Search for the cell housing the specified text and yield its [X, Y] center coordinate. 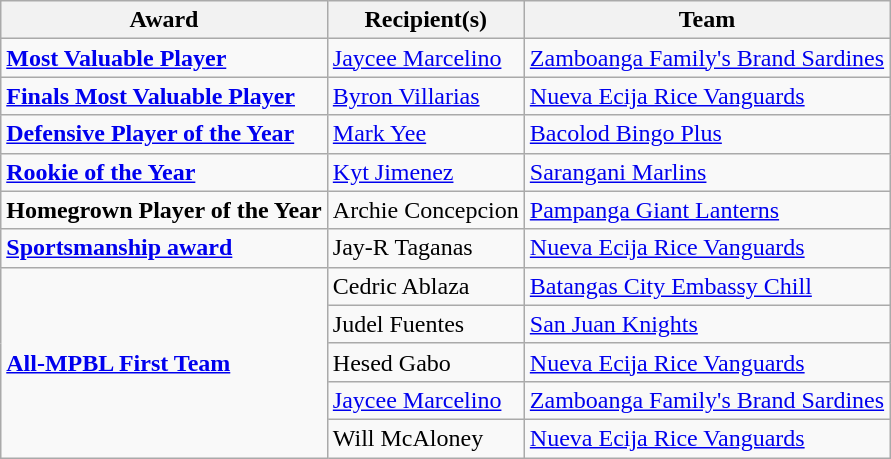
Award [164, 20]
Recipient(s) [426, 20]
Mark Yee [426, 134]
Judel Fuentes [426, 324]
Will McAloney [426, 438]
Finals Most Valuable Player [164, 96]
Byron Villarias [426, 96]
All-MPBL First Team [164, 362]
Homegrown Player of the Year [164, 210]
Team [706, 20]
Most Valuable Player [164, 58]
Archie Concepcion [426, 210]
Bacolod Bingo Plus [706, 134]
Pampanga Giant Lanterns [706, 210]
Sarangani Marlins [706, 172]
Defensive Player of the Year [164, 134]
Rookie of the Year [164, 172]
San Juan Knights [706, 324]
Sportsmanship award [164, 248]
Batangas City Embassy Chill [706, 286]
Kyt Jimenez [426, 172]
Hesed Gabo [426, 362]
Cedric Ablaza [426, 286]
Jay-R Taganas [426, 248]
